Provide the [x, y] coordinate of the cell's center where the given text is located.  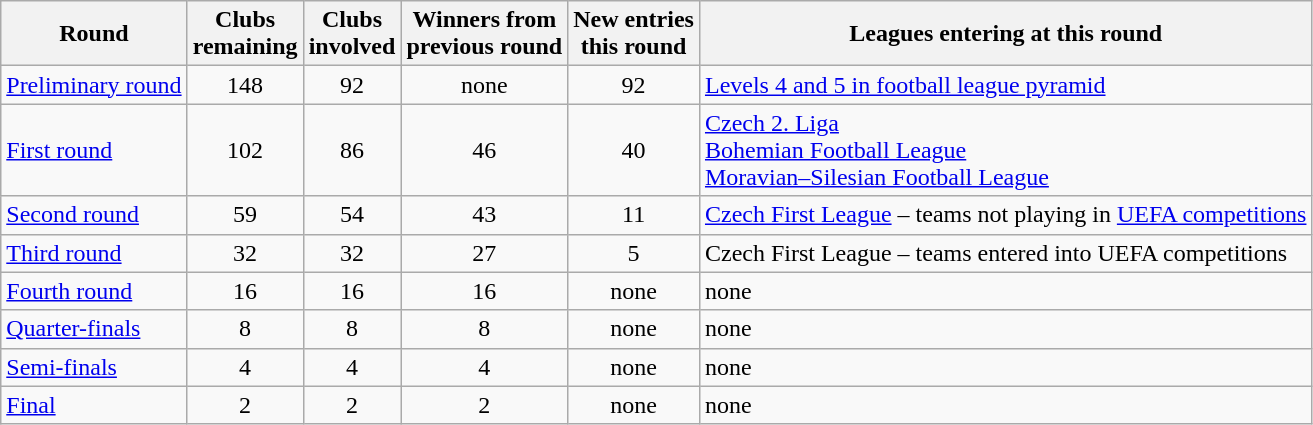
86 [352, 150]
59 [245, 215]
Semi-finals [94, 367]
Clubsremaining [245, 34]
Leagues entering at this round [1006, 34]
Winners fromprevious round [484, 34]
Round [94, 34]
Third round [94, 253]
5 [634, 253]
102 [245, 150]
11 [634, 215]
Second round [94, 215]
Quarter-finals [94, 329]
43 [484, 215]
Fourth round [94, 291]
First round [94, 150]
40 [634, 150]
Czech First League – teams entered into UEFA competitions [1006, 253]
Levels 4 and 5 in football league pyramid [1006, 85]
54 [352, 215]
Clubsinvolved [352, 34]
Preliminary round [94, 85]
Czech First League – teams not playing in UEFA competitions [1006, 215]
148 [245, 85]
46 [484, 150]
27 [484, 253]
Final [94, 405]
New entriesthis round [634, 34]
Czech 2. LigaBohemian Football LeagueMoravian–Silesian Football League [1006, 150]
